Find where the given text appears and provide that cell's center as (x, y) coordinate. 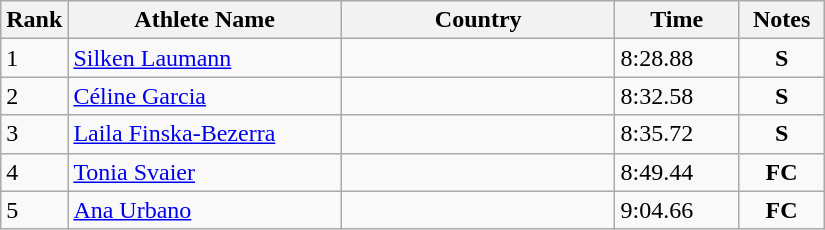
Notes (782, 20)
8:35.72 (677, 134)
8:28.88 (677, 58)
Time (677, 20)
Rank (34, 20)
9:04.66 (677, 210)
3 (34, 134)
Athlete Name (205, 20)
1 (34, 58)
8:49.44 (677, 172)
Céline Garcia (205, 96)
Tonia Svaier (205, 172)
5 (34, 210)
4 (34, 172)
8:32.58 (677, 96)
Ana Urbano (205, 210)
Silken Laumann (205, 58)
Country (478, 20)
2 (34, 96)
Laila Finska-Bezerra (205, 134)
